For the text-containing cell, return its midpoint in (x, y) coordinate format. 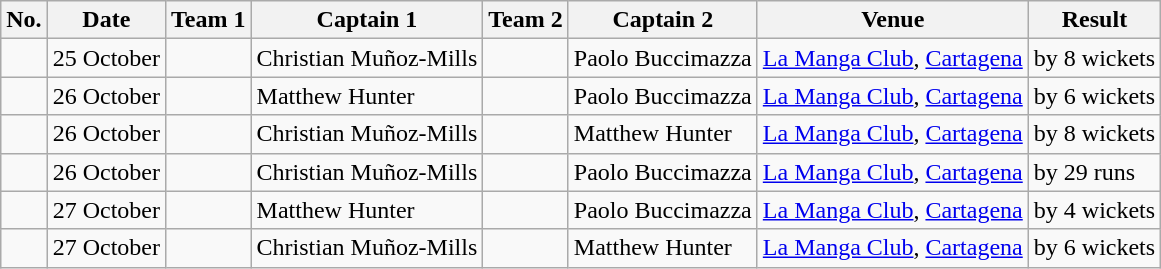
Team 1 (209, 20)
Captain 1 (367, 20)
Team 2 (526, 20)
25 October (106, 58)
Date (106, 20)
by 29 runs (1094, 172)
Venue (892, 20)
by 4 wickets (1094, 210)
Captain 2 (662, 20)
Result (1094, 20)
No. (24, 20)
